Pinpoint the cell where the given text exists, returning its (X, Y) midpoint coordinate. 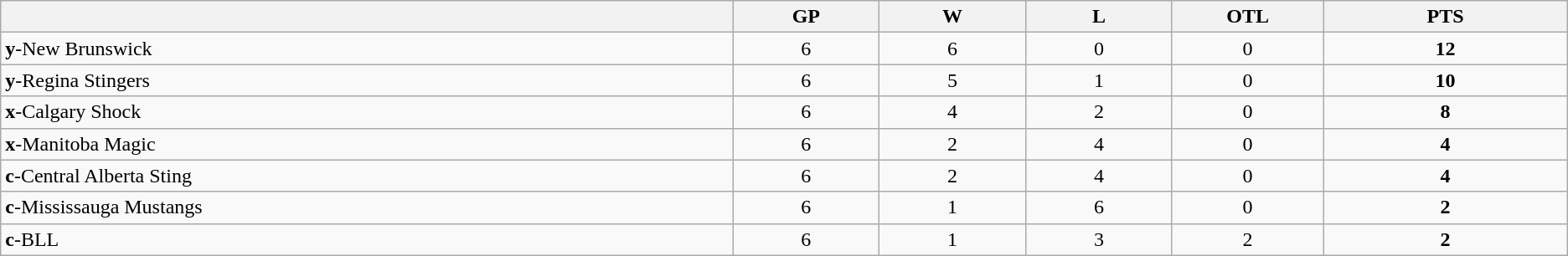
GP (806, 17)
c-Mississauga Mustangs (367, 207)
c-Central Alberta Sting (367, 176)
W (953, 17)
3 (1099, 239)
12 (1446, 49)
5 (953, 80)
L (1099, 17)
8 (1446, 112)
c-BLL (367, 239)
x-Manitoba Magic (367, 144)
OTL (1247, 17)
y-Regina Stingers (367, 80)
x-Calgary Shock (367, 112)
10 (1446, 80)
PTS (1446, 17)
y-New Brunswick (367, 49)
